Find where the given text appears and provide that cell's center as (x, y) coordinate. 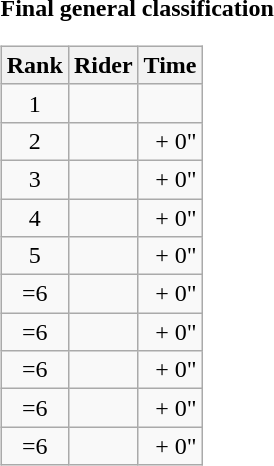
Time (170, 65)
5 (34, 256)
2 (34, 141)
4 (34, 217)
3 (34, 179)
Rider (103, 65)
1 (34, 103)
Rank (34, 65)
